Determine the (X, Y) coordinate at the center of the cell enclosing the given text.  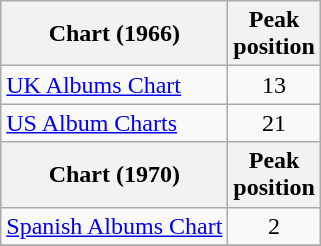
UK Albums Chart (114, 85)
Chart (1966) (114, 34)
Spanish Albums Chart (114, 226)
2 (274, 226)
US Album Charts (114, 123)
Chart (1970) (114, 174)
21 (274, 123)
13 (274, 85)
